Pinpoint the cell where the given text exists, returning its [x, y] midpoint coordinate. 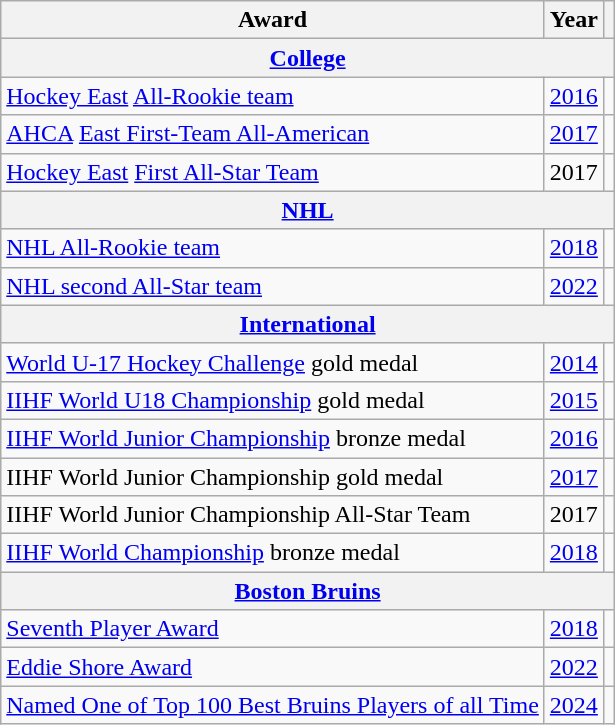
NHL second All-Star team [273, 286]
Seventh Player Award [273, 629]
IIHF World Junior Championship bronze medal [273, 438]
Boston Bruins [308, 591]
Award [273, 20]
AHCA East First-Team All-American [273, 134]
2015 [574, 400]
Hockey East First All-Star Team [273, 172]
IIHF World Championship bronze medal [273, 553]
Named One of Top 100 Best Bruins Players of all Time [273, 705]
Hockey East All-Rookie team [273, 96]
IIHF World Junior Championship All-Star Team [273, 515]
IIHF World Junior Championship gold medal [273, 477]
IIHF World U18 Championship gold medal [273, 400]
Eddie Shore Award [273, 667]
NHL [308, 210]
World U-17 Hockey Challenge gold medal [273, 362]
2014 [574, 362]
NHL All-Rookie team [273, 248]
College [308, 58]
Year [574, 20]
International [308, 324]
2024 [574, 705]
